Identify which cell holds the provided text, then report its (X, Y) central coordinate. 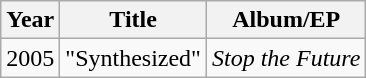
Year (30, 20)
Album/EP (286, 20)
2005 (30, 58)
"Synthesized" (134, 58)
Title (134, 20)
Stop the Future (286, 58)
